Return (X, Y) of the center of cell containing provided text 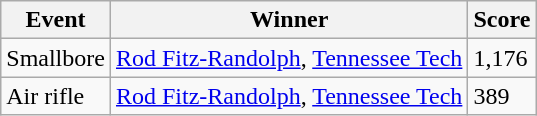
Air rifle (56, 96)
Smallbore (56, 58)
Event (56, 20)
Winner (288, 20)
389 (502, 96)
Score (502, 20)
1,176 (502, 58)
